Pinpoint the cell where the given text exists, returning its [x, y] midpoint coordinate. 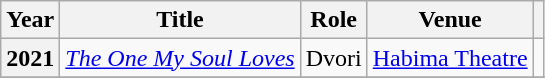
The One My Soul Loves [180, 58]
Title [180, 20]
Dvori [334, 58]
Venue [450, 20]
Year [30, 20]
Role [334, 20]
Habima Theatre [450, 58]
2021 [30, 58]
